Provide the [X, Y] coordinate of the cell's center where the given text is located.  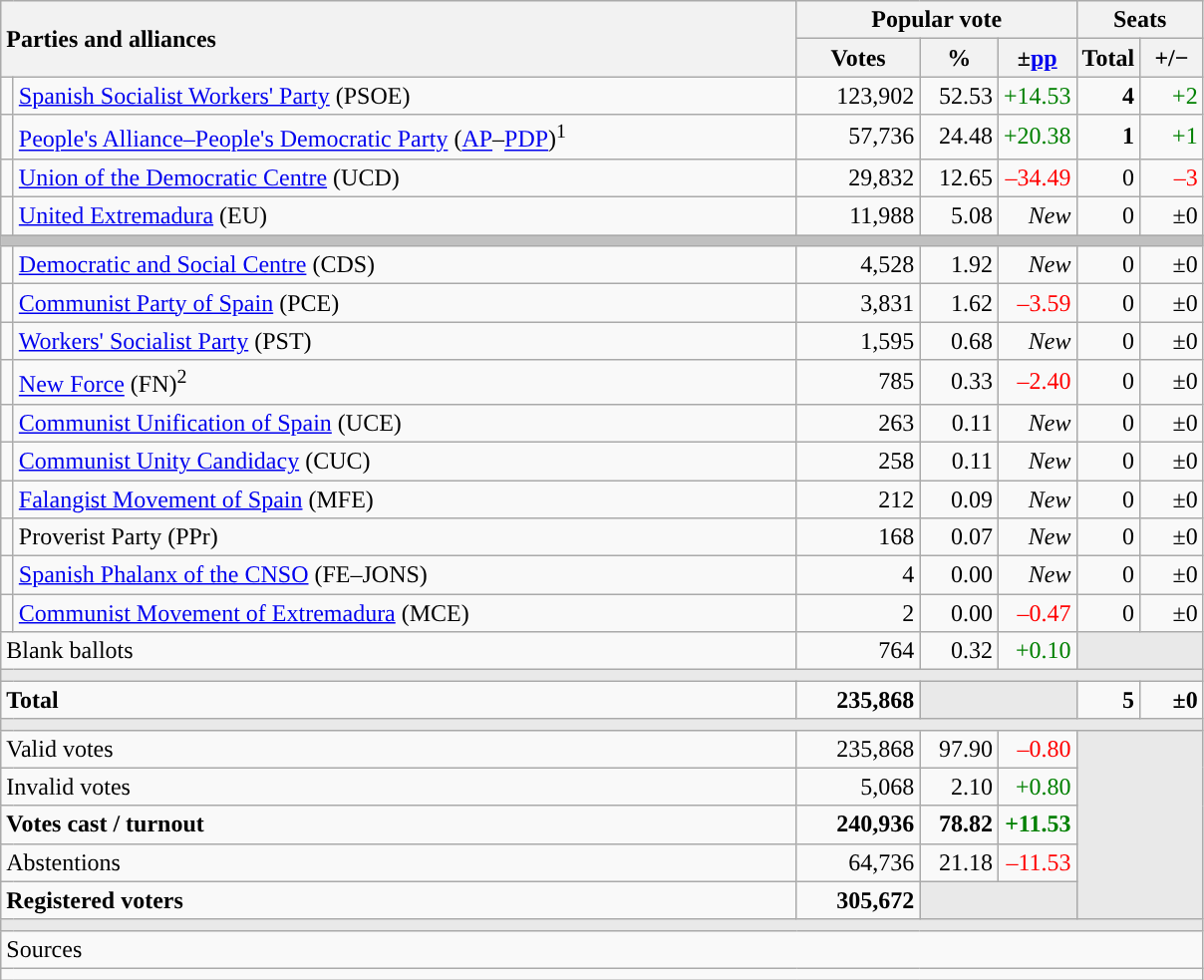
57,736 [858, 138]
+11.53 [1037, 824]
±pp [1037, 58]
Proverist Party (PPr) [405, 537]
21.18 [959, 862]
52.53 [959, 96]
2 [858, 613]
785 [858, 383]
0.68 [959, 341]
97.90 [959, 749]
12.65 [959, 177]
% [959, 58]
+/− [1172, 58]
Parties and alliances [399, 39]
–34.49 [1037, 177]
0.32 [959, 651]
–3 [1172, 177]
–0.47 [1037, 613]
1 [1108, 138]
78.82 [959, 824]
Votes [858, 58]
Spanish Phalanx of the CNSO (FE–JONS) [405, 575]
+1 [1172, 138]
305,672 [858, 900]
123,902 [858, 96]
212 [858, 499]
1.62 [959, 303]
64,736 [858, 862]
5,068 [858, 787]
764 [858, 651]
Sources [602, 949]
3,831 [858, 303]
11,988 [858, 216]
Invalid votes [399, 787]
168 [858, 537]
0.07 [959, 537]
United Extremadura (EU) [405, 216]
29,832 [858, 177]
258 [858, 461]
0.09 [959, 499]
5 [1108, 700]
Abstentions [399, 862]
5.08 [959, 216]
Union of the Democratic Centre (UCD) [405, 177]
Votes cast / turnout [399, 824]
Workers' Socialist Party (PST) [405, 341]
Communist Movement of Extremadura (MCE) [405, 613]
Communist Unification of Spain (UCE) [405, 423]
+2 [1172, 96]
Valid votes [399, 749]
Communist Party of Spain (PCE) [405, 303]
Communist Unity Candidacy (CUC) [405, 461]
+14.53 [1037, 96]
240,936 [858, 824]
–2.40 [1037, 383]
24.48 [959, 138]
1.92 [959, 265]
0.33 [959, 383]
–3.59 [1037, 303]
Seats [1140, 20]
1,595 [858, 341]
New Force (FN)2 [405, 383]
263 [858, 423]
Democratic and Social Centre (CDS) [405, 265]
–0.80 [1037, 749]
Popular vote [937, 20]
Registered voters [399, 900]
2.10 [959, 787]
+20.38 [1037, 138]
4,528 [858, 265]
+0.10 [1037, 651]
Falangist Movement of Spain (MFE) [405, 499]
Blank ballots [399, 651]
+0.80 [1037, 787]
People's Alliance–People's Democratic Party (AP–PDP)1 [405, 138]
–11.53 [1037, 862]
Spanish Socialist Workers' Party (PSOE) [405, 96]
